Provide the (X, Y) coordinate of the cell's center where the given text is located.  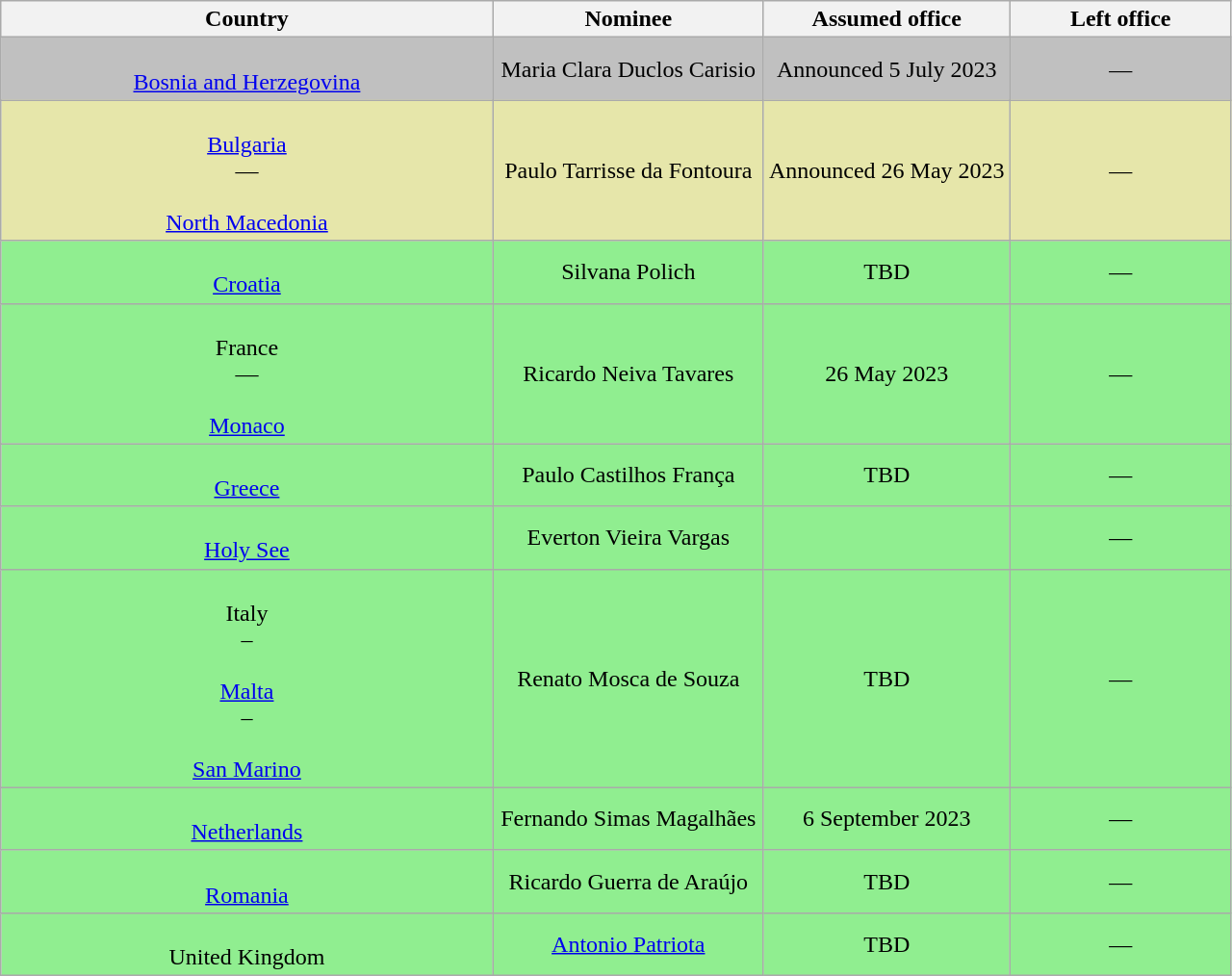
Announced 26 May 2023 (886, 170)
Fernando Simas Magalhães (628, 818)
Ricardo Neiva Tavares (628, 373)
Antonio Patriota (628, 943)
Nominee (628, 19)
Left office (1120, 19)
Ricardo Guerra de Araújo (628, 882)
Country (246, 19)
Netherlands (246, 818)
Maria Clara Duclos Carisio (628, 69)
Romania (246, 882)
Holy See (246, 537)
6 September 2023 (886, 818)
Bulgaria—North Macedonia (246, 170)
Everton Vieira Vargas (628, 537)
26 May 2023 (886, 373)
France—Monaco (246, 373)
Paulo Tarrisse da Fontoura (628, 170)
Announced 5 July 2023 (886, 69)
Assumed office (886, 19)
Greece (246, 475)
United Kingdom (246, 943)
Silvana Polich (628, 271)
Bosnia and Herzegovina (246, 69)
Paulo Castilhos França (628, 475)
Croatia (246, 271)
Renato Mosca de Souza (628, 678)
Italy–Malta –San Marino (246, 678)
